Find where the given text appears and provide that cell's center as [X, Y] coordinate. 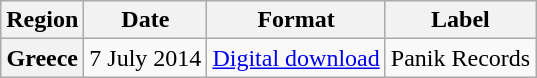
Region [42, 20]
Panik Records [460, 58]
Greece [42, 58]
Digital download [296, 58]
7 July 2014 [146, 58]
Label [460, 20]
Format [296, 20]
Date [146, 20]
